Capture the cell that displays the provided text and extract its [X, Y] central coordinate. 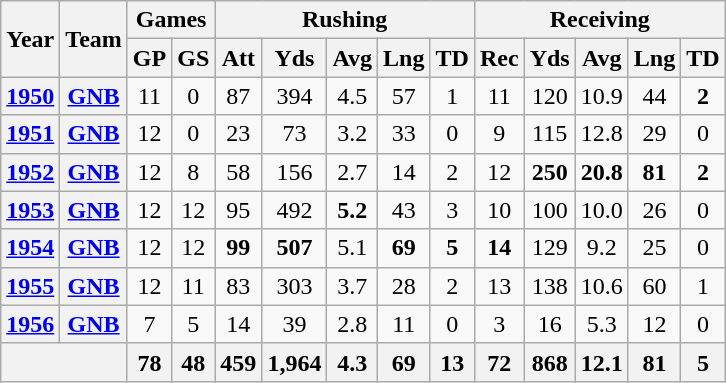
868 [550, 362]
Rushing [345, 20]
7 [149, 324]
Team [94, 39]
87 [238, 96]
Year [30, 39]
Rec [499, 58]
16 [550, 324]
GS [194, 58]
43 [404, 210]
3.7 [352, 286]
303 [294, 286]
58 [238, 172]
1951 [30, 134]
100 [550, 210]
5.1 [352, 248]
138 [550, 286]
5.3 [602, 324]
29 [654, 134]
95 [238, 210]
115 [550, 134]
57 [404, 96]
394 [294, 96]
10.0 [602, 210]
1955 [30, 286]
9.2 [602, 248]
Receiving [600, 20]
78 [149, 362]
26 [654, 210]
1954 [30, 248]
23 [238, 134]
Games [170, 20]
28 [404, 286]
10 [499, 210]
Att [238, 58]
250 [550, 172]
1952 [30, 172]
129 [550, 248]
72 [499, 362]
44 [654, 96]
459 [238, 362]
39 [294, 324]
12.8 [602, 134]
1950 [30, 96]
4.5 [352, 96]
48 [194, 362]
10.9 [602, 96]
GP [149, 58]
25 [654, 248]
9 [499, 134]
1,964 [294, 362]
83 [238, 286]
492 [294, 210]
507 [294, 248]
73 [294, 134]
10.6 [602, 286]
12.1 [602, 362]
5.2 [352, 210]
120 [550, 96]
2.7 [352, 172]
33 [404, 134]
2.8 [352, 324]
4.3 [352, 362]
20.8 [602, 172]
3.2 [352, 134]
1953 [30, 210]
8 [194, 172]
99 [238, 248]
60 [654, 286]
1956 [30, 324]
156 [294, 172]
